Scan for the cell matching the given text and deliver its (x, y) coordinate at center. 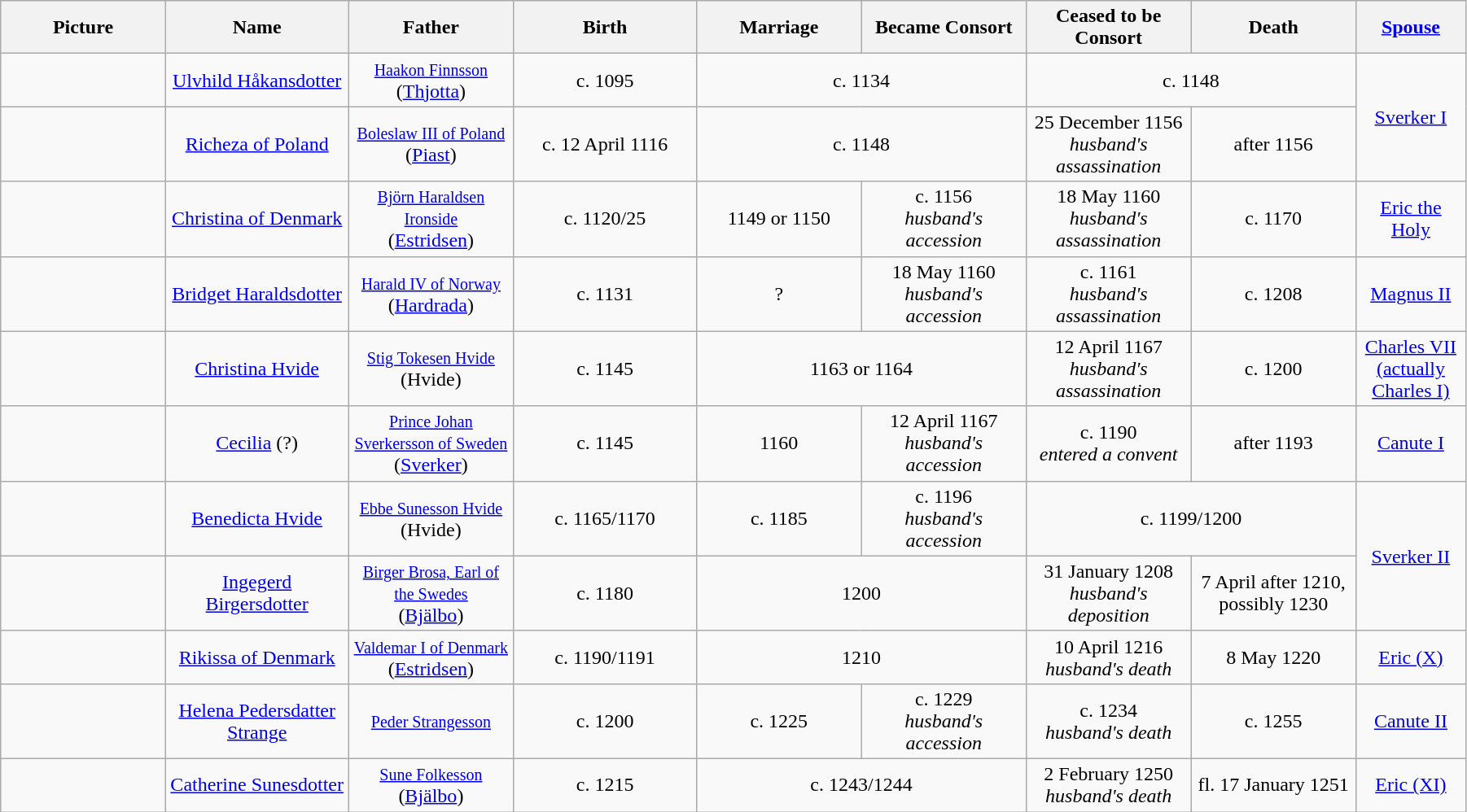
c. 1185 (779, 518)
12 April 1167husband's assassination (1108, 369)
Stig Tokesen Hvide (Hvide) (431, 369)
Name (257, 28)
Spouse (1410, 28)
Bridget Haraldsdotter (257, 294)
Eric the Holy (1410, 219)
Sune Folkesson (Bjälbo) (431, 784)
Benedicta Hvide (257, 518)
10 April 1216husband's death (1108, 657)
18 May 1160husband's assassination (1108, 219)
Björn Haraldsen Ironside (Estridsen) (431, 219)
fl. 17 January 1251 (1273, 784)
Canute I (1410, 443)
Helena Pedersdatter Strange (257, 721)
c. 1225 (779, 721)
Christina Hvide (257, 369)
Haakon Finnsson (Thjotta) (431, 80)
? (779, 294)
c. 1161husband's assassination (1108, 294)
c. 12 April 1116 (606, 144)
1160 (779, 443)
Charles VII (actually Charles I) (1410, 369)
Ebbe Sunesson Hvide (Hvide) (431, 518)
18 May 1160husband's accession (944, 294)
31 January 1208 husband's deposition (1108, 593)
c. 1120/25 (606, 219)
1163 or 1164 (861, 369)
c. 1243/1244 (861, 784)
Marriage (779, 28)
Christina of Denmark (257, 219)
Rikissa of Denmark (257, 657)
c. 1196husband's accession (944, 518)
Birth (606, 28)
Death (1273, 28)
Magnus II (1410, 294)
Boleslaw III of Poland (Piast) (431, 144)
c. 1170 (1273, 219)
c. 1234husband's death (1108, 721)
c. 1180 (606, 593)
Peder Strangesson (431, 721)
Catherine Sunesdotter (257, 784)
Ingegerd Birgersdotter (257, 593)
Eric (XI) (1410, 784)
Picture (83, 28)
c. 1131 (606, 294)
12 April 1167husband's accession (944, 443)
c. 1095 (606, 80)
1210 (861, 657)
8 May 1220 (1273, 657)
Sverker II (1410, 556)
1149 or 1150 (779, 219)
1200 (861, 593)
2 February 1250husband's death (1108, 784)
Valdemar I of Denmark (Estridsen) (431, 657)
c. 1199/1200 (1190, 518)
Ulvhild Håkansdotter (257, 80)
Harald IV of Norway (Hardrada) (431, 294)
c. 1208 (1273, 294)
c. 1215 (606, 784)
c. 1134 (861, 80)
Sverker I (1410, 117)
after 1156 (1273, 144)
Eric (X) (1410, 657)
Richeza of Poland (257, 144)
after 1193 (1273, 443)
c. 1190entered a convent (1108, 443)
7 April after 1210, possibly 1230 (1273, 593)
Canute II (1410, 721)
c. 1190/1191 (606, 657)
Ceased to be Consort (1108, 28)
c. 1255 (1273, 721)
25 December 1156 husband's assassination (1108, 144)
c. 1165/1170 (606, 518)
Prince Johan Sverkersson of Sweden (Sverker) (431, 443)
Became Consort (944, 28)
Cecilia (?) (257, 443)
Father (431, 28)
c. 1156husband's accession (944, 219)
c. 1229husband's accession (944, 721)
Birger Brosa, Earl of the Swedes (Bjälbo) (431, 593)
